Identify which cell holds the provided text, then report its [x, y] central coordinate. 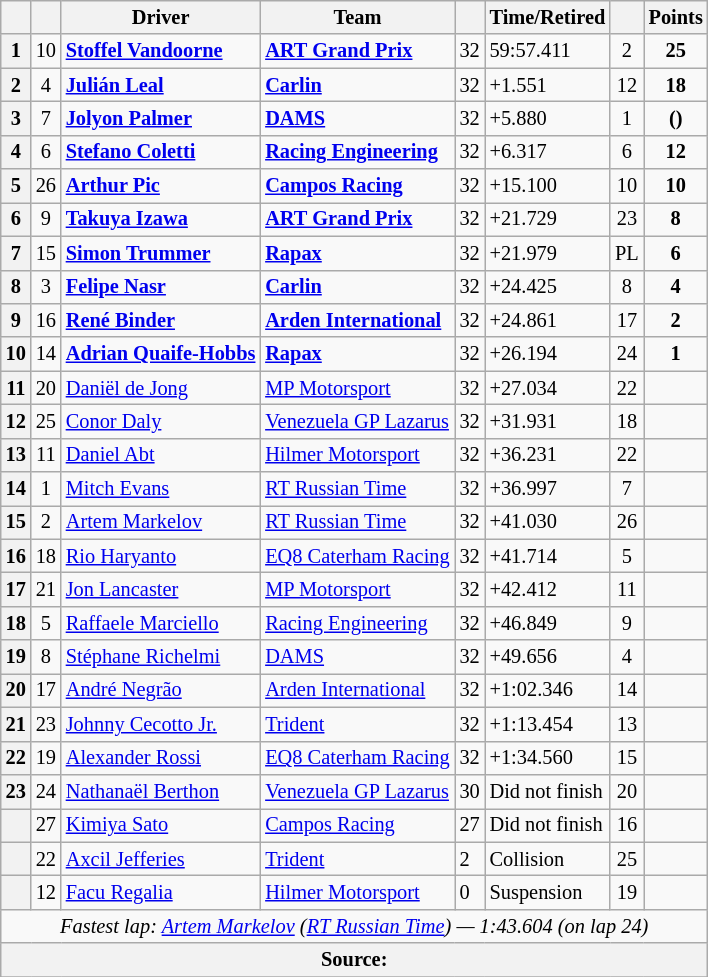
+1:02.346 [548, 690]
PL [626, 253]
Source: [354, 960]
Felipe Nasr [160, 287]
+36.231 [548, 455]
+41.714 [548, 556]
René Binder [160, 320]
+24.861 [548, 320]
+21.979 [548, 253]
Alexander Rossi [160, 758]
Axcil Jefferies [160, 859]
Jolyon Palmer [160, 118]
59:57.411 [548, 51]
0 [470, 892]
Conor Daly [160, 421]
+26.194 [548, 354]
+36.997 [548, 489]
Artem Markelov [160, 522]
Kimiya Sato [160, 825]
Nathanaël Berthon [160, 791]
Points [676, 17]
Daniel Abt [160, 455]
Johnny Cecotto Jr. [160, 724]
Arthur Pic [160, 186]
+1:13.454 [548, 724]
Collision [548, 859]
Raffaele Marciello [160, 623]
+42.412 [548, 589]
Simon Trummer [160, 253]
() [676, 118]
André Negrão [160, 690]
+6.317 [548, 152]
Facu Regalia [160, 892]
+24.425 [548, 287]
Mitch Evans [160, 489]
+27.034 [548, 388]
30 [470, 791]
Stoffel Vandoorne [160, 51]
+31.931 [548, 421]
Suspension [548, 892]
Julián Leal [160, 85]
+1:34.560 [548, 758]
Stéphane Richelmi [160, 657]
Adrian Quaife-Hobbs [160, 354]
+21.729 [548, 219]
Jon Lancaster [160, 589]
+1.551 [548, 85]
Driver [160, 17]
Takuya Izawa [160, 219]
+46.849 [548, 623]
Daniël de Jong [160, 388]
Time/Retired [548, 17]
Stefano Coletti [160, 152]
Fastest lap: Artem Markelov (RT Russian Time) — 1:43.604 (on lap 24) [354, 926]
Rio Haryanto [160, 556]
+5.880 [548, 118]
+49.656 [548, 657]
Team [357, 17]
+15.100 [548, 186]
+41.030 [548, 522]
